Find where the given text appears and provide that cell's center as (x, y) coordinate. 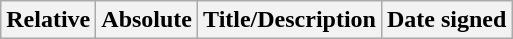
Title/Description (290, 20)
Relative (48, 20)
Date signed (446, 20)
Absolute (147, 20)
